For the text-containing cell, return its midpoint in [x, y] coordinate format. 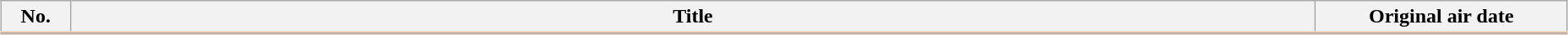
No. [35, 17]
Title [693, 17]
Original air date [1441, 17]
